Return (x, y) of the center of cell containing provided text 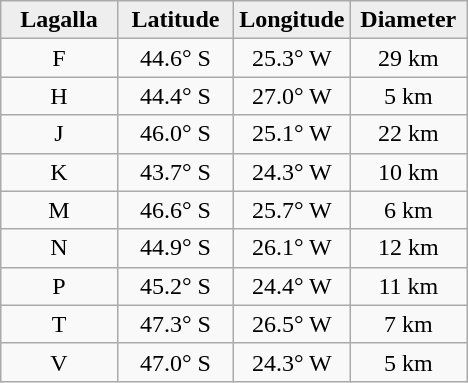
Latitude (175, 20)
Longitude (292, 20)
12 km (408, 248)
47.0° S (175, 362)
29 km (408, 58)
25.7° W (292, 210)
T (59, 324)
N (59, 248)
Lagalla (59, 20)
J (59, 134)
M (59, 210)
6 km (408, 210)
46.0° S (175, 134)
26.1° W (292, 248)
V (59, 362)
F (59, 58)
H (59, 96)
11 km (408, 286)
7 km (408, 324)
25.1° W (292, 134)
P (59, 286)
10 km (408, 172)
26.5° W (292, 324)
44.4° S (175, 96)
Diameter (408, 20)
46.6° S (175, 210)
27.0° W (292, 96)
43.7° S (175, 172)
22 km (408, 134)
47.3° S (175, 324)
44.6° S (175, 58)
K (59, 172)
24.4° W (292, 286)
45.2° S (175, 286)
44.9° S (175, 248)
25.3° W (292, 58)
